Extract the [x, y] coordinate from the center of the cell holding the provided text.  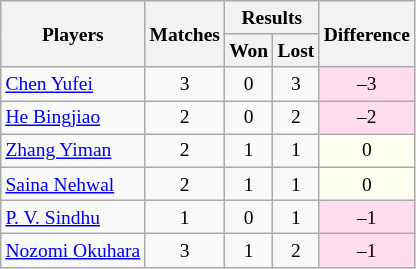
Difference [367, 34]
Saina Nehwal [73, 184]
Lost [296, 50]
He Bingjiao [73, 118]
–3 [367, 84]
–2 [367, 118]
Nozomi Okuhara [73, 250]
Players [73, 34]
Zhang Yiman [73, 150]
Results [272, 18]
Won [249, 50]
Matches [185, 34]
Chen Yufei [73, 84]
P. V. Sindhu [73, 216]
